Return [x, y] of the center of cell containing provided text 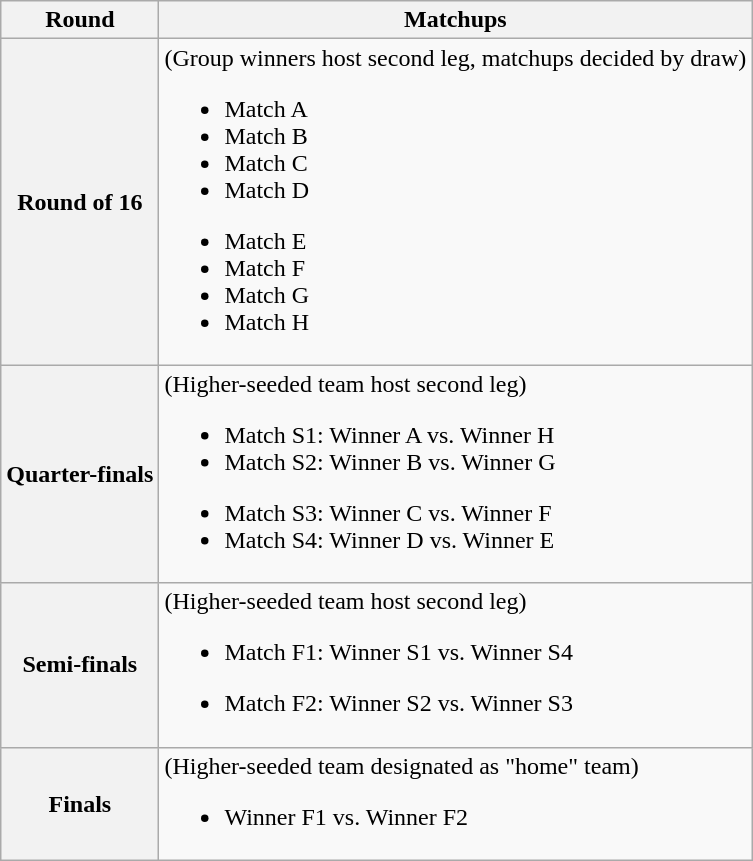
Matchups [456, 20]
Quarter-finals [80, 474]
Semi-finals [80, 665]
Round of 16 [80, 202]
Round [80, 20]
(Higher-seeded team host second leg) Match F1: Winner S1 vs. Winner S4Match F2: Winner S2 vs. Winner S3 [456, 665]
(Group winners host second leg, matchups decided by draw) Match AMatch BMatch CMatch DMatch EMatch FMatch GMatch H [456, 202]
Finals [80, 804]
(Higher-seeded team designated as "home" team)Winner F1 vs. Winner F2 [456, 804]
